Detect which cell encompasses the target text, then output its (X, Y) center coordinate. 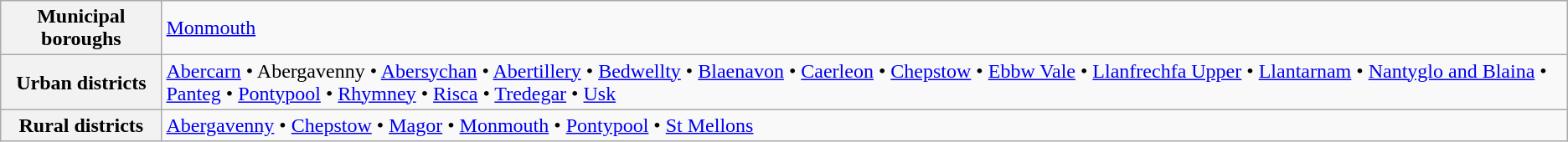
Rural districts (81, 125)
Abergavenny • Chepstow • Magor • Monmouth • Pontypool • St Mellons (864, 125)
Municipal boroughs (81, 28)
Monmouth (864, 28)
Urban districts (81, 82)
